Scan for the cell matching the given text and deliver its (X, Y) coordinate at center. 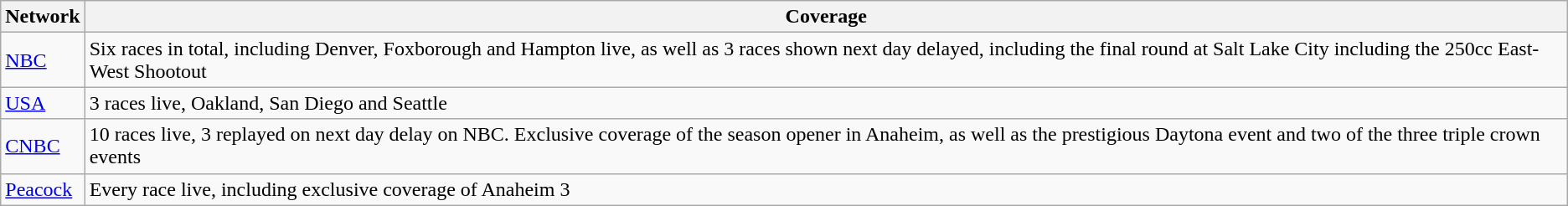
Peacock (43, 189)
Every race live, including exclusive coverage of Anaheim 3 (826, 189)
3 races live, Oakland, San Diego and Seattle (826, 103)
NBC (43, 60)
Network (43, 17)
USA (43, 103)
CNBC (43, 146)
Coverage (826, 17)
